For the text-containing cell, return its midpoint in [X, Y] coordinate format. 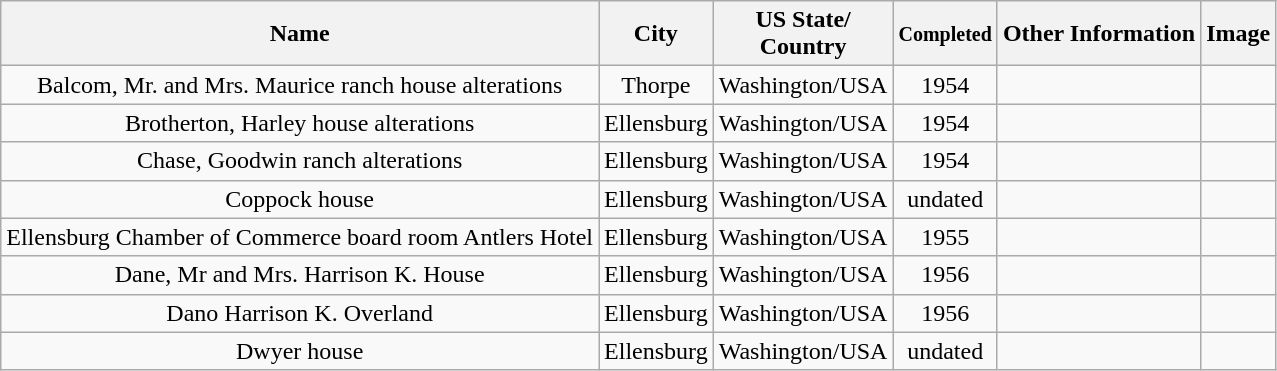
Image [1238, 34]
1955 [945, 237]
Dano Harrison K. Overland [300, 313]
Brotherton, Harley house alterations [300, 123]
US State/Country [803, 34]
Name [300, 34]
Balcom, Mr. and Mrs. Maurice ranch house alterations [300, 85]
Chase, Goodwin ranch alterations [300, 161]
Thorpe [656, 85]
Other Information [1098, 34]
Ellensburg Chamber of Commerce board room Antlers Hotel [300, 237]
Completed [945, 34]
Coppock house [300, 199]
City [656, 34]
Dane, Mr and Mrs. Harrison K. House [300, 275]
Dwyer house [300, 351]
